Detect which cell encompasses the target text, then output its [x, y] center coordinate. 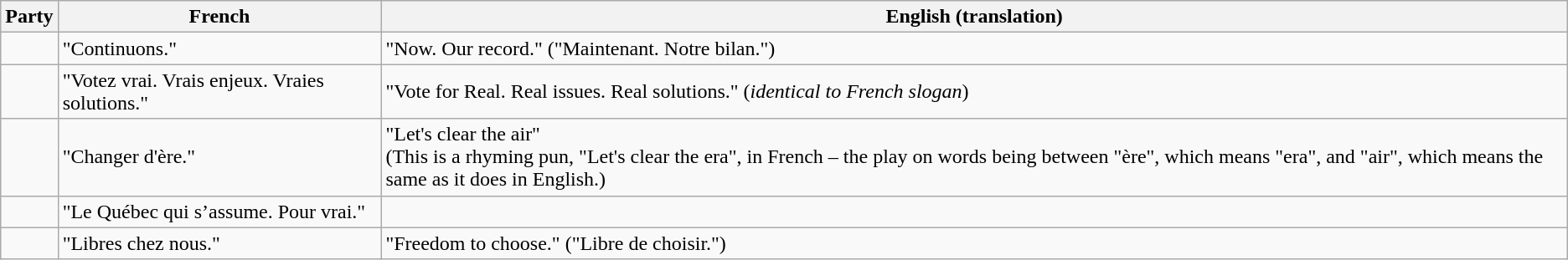
"Libres chez nous." [219, 243]
"Le Québec qui s’assume. Pour vrai." [219, 212]
English (translation) [974, 17]
"Votez vrai. Vrais enjeux. Vraies solutions." [219, 92]
"Changer d'ère." [219, 157]
"Vote for Real. Real issues. Real solutions." (identical to French slogan) [974, 92]
"Continuons." [219, 48]
"Now. Our record." ("Maintenant. Notre bilan.") [974, 48]
"Freedom to choose." ("Libre de choisir.") [974, 243]
French [219, 17]
Party [29, 17]
